Return the [X, Y] coordinate for the center point of the cell that contains the specified text.  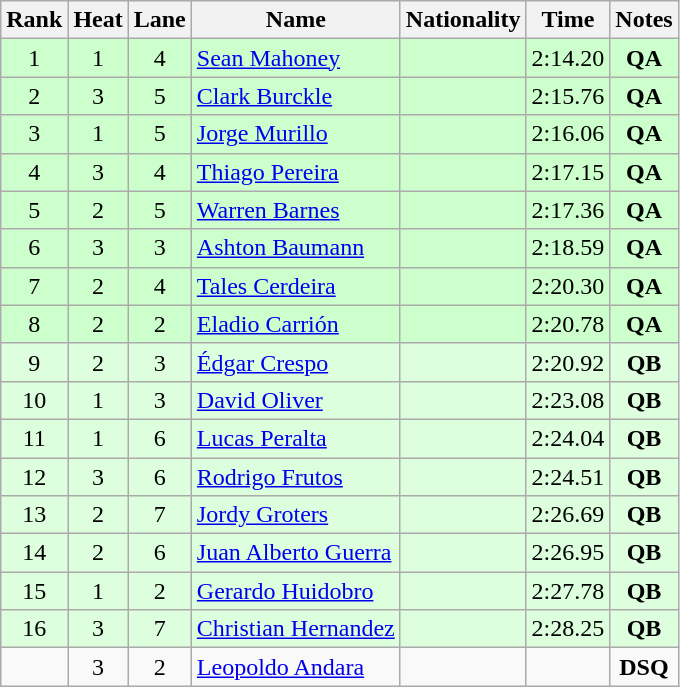
Juan Alberto Guerra [296, 553]
Warren Barnes [296, 210]
Nationality [463, 20]
Ashton Baumann [296, 248]
2:20.92 [568, 362]
2:14.20 [568, 58]
Thiago Pereira [296, 172]
9 [34, 362]
Lane [160, 20]
DSQ [644, 667]
2:15.76 [568, 96]
Sean Mahoney [296, 58]
11 [34, 438]
2:17.36 [568, 210]
15 [34, 591]
2:23.08 [568, 400]
Édgar Crespo [296, 362]
Notes [644, 20]
Rodrigo Frutos [296, 477]
Christian Hernandez [296, 629]
2:24.51 [568, 477]
Gerardo Huidobro [296, 591]
Time [568, 20]
Tales Cerdeira [296, 286]
2:18.59 [568, 248]
2:16.06 [568, 134]
2:24.04 [568, 438]
2:27.78 [568, 591]
Clark Burckle [296, 96]
Jordy Groters [296, 515]
Name [296, 20]
8 [34, 324]
13 [34, 515]
Lucas Peralta [296, 438]
Leopoldo Andara [296, 667]
2:26.95 [568, 553]
Jorge Murillo [296, 134]
2:28.25 [568, 629]
David Oliver [296, 400]
14 [34, 553]
Heat [98, 20]
Rank [34, 20]
Eladio Carrión [296, 324]
12 [34, 477]
2:17.15 [568, 172]
10 [34, 400]
2:26.69 [568, 515]
2:20.78 [568, 324]
2:20.30 [568, 286]
16 [34, 629]
